Capture the cell that displays the provided text and extract its [x, y] central coordinate. 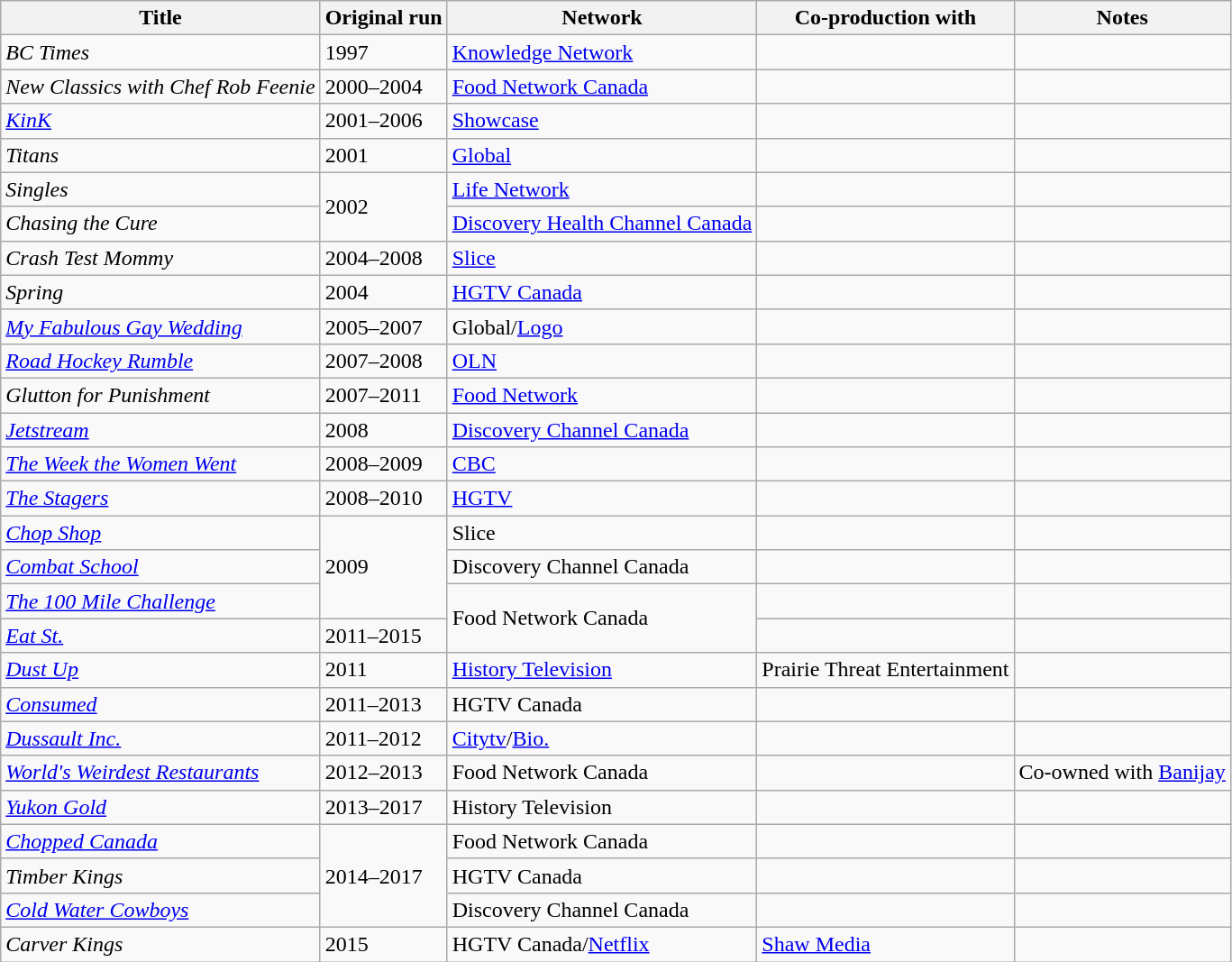
New Classics with Chef Rob Feenie [160, 87]
Timber Kings [160, 875]
2004 [384, 292]
2001 [384, 155]
2011–2015 [384, 636]
Citytv/Bio. [602, 738]
HGTV [602, 499]
2007–2008 [384, 361]
World's Weirdest Restaurants [160, 773]
Network [602, 18]
2001–2006 [384, 121]
OLN [602, 361]
Carver Kings [160, 944]
My Fabulous Gay Wedding [160, 326]
The 100 Mile Challenge [160, 601]
Shaw Media [885, 944]
Road Hockey Rumble [160, 361]
2011–2012 [384, 738]
Global [602, 155]
2008 [384, 430]
Prairie Threat Entertainment [885, 670]
2013–2017 [384, 807]
Title [160, 18]
Spring [160, 292]
HGTV Canada/Netflix [602, 944]
Global/Logo [602, 326]
Chasing the Cure [160, 224]
2008–2009 [384, 464]
Glutton for Punishment [160, 395]
Cold Water Cowboys [160, 910]
2008–2010 [384, 499]
2005–2007 [384, 326]
Combat School [160, 567]
Consumed [160, 704]
The Stagers [160, 499]
2015 [384, 944]
Titans [160, 155]
Knowledge Network [602, 52]
2007–2011 [384, 395]
Life Network [602, 189]
Co-production with [885, 18]
Food Network [602, 395]
Chop Shop [160, 533]
Dussault Inc. [160, 738]
2000–2004 [384, 87]
1997 [384, 52]
2004–2008 [384, 258]
KinK [160, 121]
BC Times [160, 52]
2012–2013 [384, 773]
Co-owned with Banijay [1122, 773]
2014–2017 [384, 875]
2002 [384, 206]
The Week the Women Went [160, 464]
Showcase [602, 121]
Eat St. [160, 636]
2011–2013 [384, 704]
Discovery Health Channel Canada [602, 224]
Crash Test Mommy [160, 258]
Chopped Canada [160, 841]
2011 [384, 670]
2009 [384, 567]
Yukon Gold [160, 807]
Jetstream [160, 430]
Singles [160, 189]
Notes [1122, 18]
Original run [384, 18]
Dust Up [160, 670]
CBC [602, 464]
